Return the (x, y) coordinate for the center point of the cell that contains the specified text.  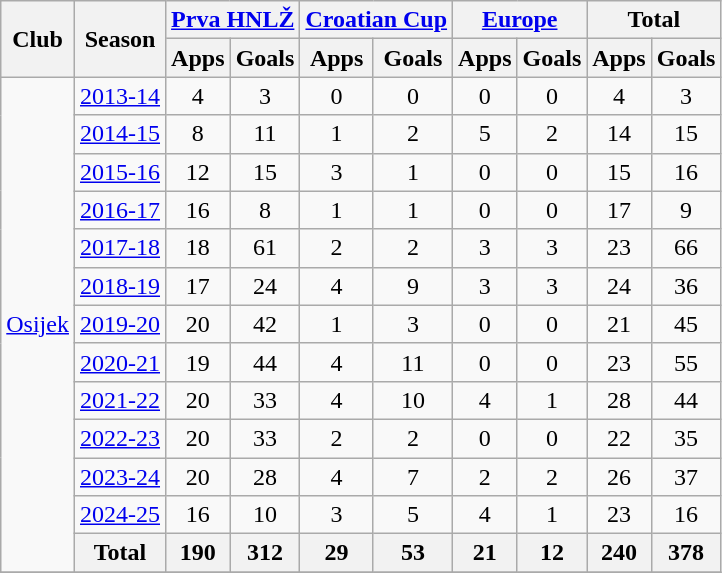
2018-19 (120, 286)
2020-21 (120, 362)
2016-17 (120, 210)
2023-24 (120, 477)
19 (198, 362)
42 (265, 324)
Club (38, 39)
14 (619, 134)
26 (619, 477)
Prva HNLŽ (233, 20)
29 (336, 553)
7 (412, 477)
22 (619, 438)
Osijek (38, 324)
Season (120, 39)
2014-15 (120, 134)
Europe (520, 20)
61 (265, 248)
312 (265, 553)
190 (198, 553)
18 (198, 248)
2015-16 (120, 172)
37 (686, 477)
2017-18 (120, 248)
36 (686, 286)
2021-22 (120, 400)
45 (686, 324)
2022-23 (120, 438)
53 (412, 553)
2024-25 (120, 515)
55 (686, 362)
2013-14 (120, 96)
35 (686, 438)
378 (686, 553)
66 (686, 248)
240 (619, 553)
2019-20 (120, 324)
Croatian Cup (376, 20)
